From the cell containing the given text, extract its center point as [x, y] coordinate. 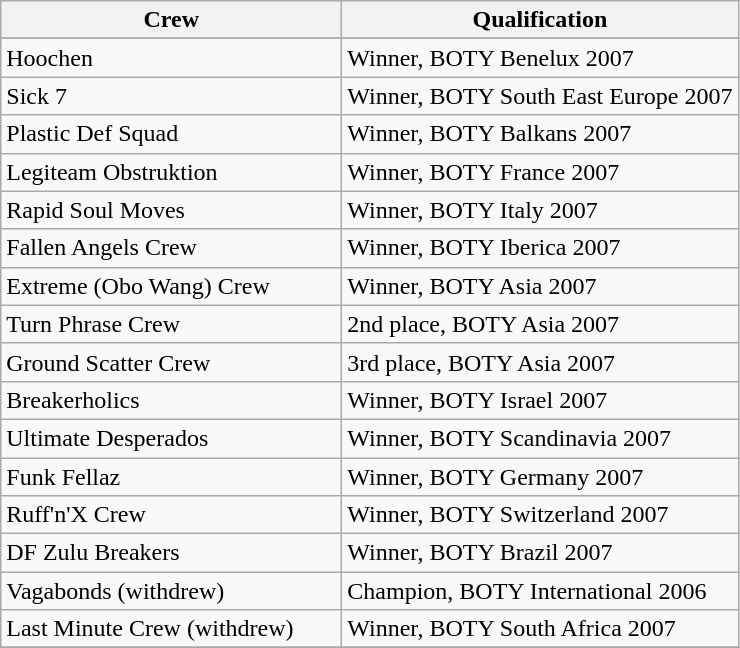
Funk Fellaz [172, 477]
Winner, BOTY Brazil 2007 [540, 553]
Winner, BOTY Iberica 2007 [540, 248]
Winner, BOTY South Africa 2007 [540, 629]
Winner, BOTY Switzerland 2007 [540, 515]
Winner, BOTY South East Europe 2007 [540, 96]
Turn Phrase Crew [172, 324]
Extreme (Obo Wang) Crew [172, 286]
Ultimate Desperados [172, 438]
Winner, BOTY Benelux 2007 [540, 58]
2nd place, BOTY Asia 2007 [540, 324]
Champion, BOTY International 2006 [540, 591]
Winner, BOTY Israel 2007 [540, 400]
Fallen Angels Crew [172, 248]
Winner, BOTY Germany 2007 [540, 477]
Last Minute Crew (withdrew) [172, 629]
Qualification [540, 20]
Winner, BOTY Balkans 2007 [540, 134]
3rd place, BOTY Asia 2007 [540, 362]
Winner, BOTY Asia 2007 [540, 286]
Crew [172, 20]
DF Zulu Breakers [172, 553]
Winner, BOTY Scandinavia 2007 [540, 438]
Ruff'n'X Crew [172, 515]
Rapid Soul Moves [172, 210]
Sick 7 [172, 96]
Plastic Def Squad [172, 134]
Ground Scatter Crew [172, 362]
Hoochen [172, 58]
Winner, BOTY France 2007 [540, 172]
Vagabonds (withdrew) [172, 591]
Breakerholics [172, 400]
Legiteam Obstruktion [172, 172]
Winner, BOTY Italy 2007 [540, 210]
